Identify which cell holds the provided text, then report its [x, y] central coordinate. 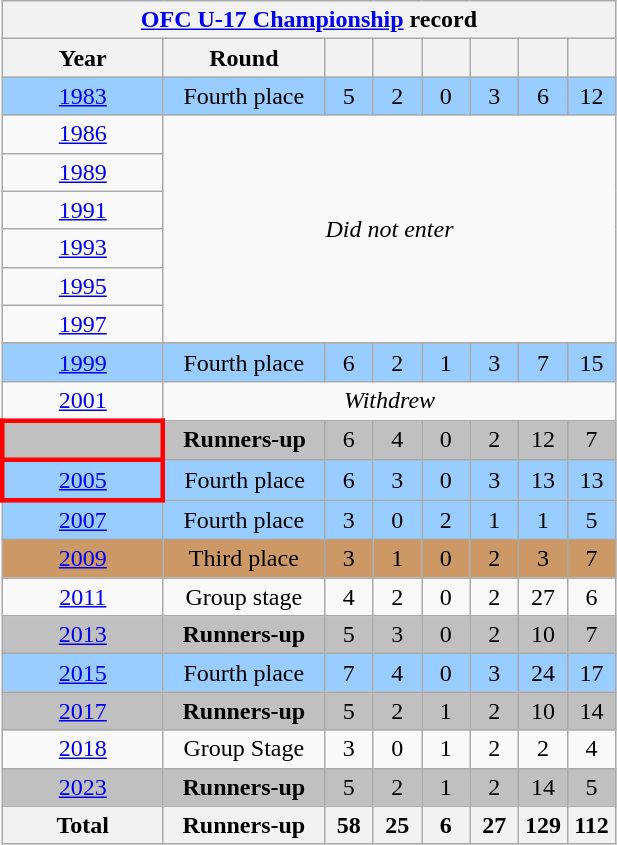
Group Stage [244, 749]
1983 [82, 96]
Withdrew [389, 401]
2013 [82, 635]
2005 [82, 480]
2018 [82, 749]
1993 [82, 248]
129 [544, 825]
Year [82, 58]
1997 [82, 324]
2011 [82, 597]
24 [544, 673]
Did not enter [389, 229]
2001 [82, 401]
2017 [82, 711]
17 [592, 673]
OFC U-17 Championship record [309, 20]
1989 [82, 172]
1999 [82, 362]
112 [592, 825]
25 [398, 825]
2009 [82, 559]
2015 [82, 673]
Total [82, 825]
58 [348, 825]
15 [592, 362]
Third place [244, 559]
1995 [82, 286]
1991 [82, 210]
2007 [82, 520]
2023 [82, 787]
1986 [82, 134]
Round [244, 58]
Group stage [244, 597]
